For the text-containing cell, return its midpoint in [X, Y] coordinate format. 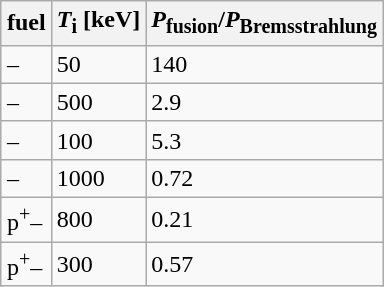
0.72 [264, 178]
140 [264, 64]
5.3 [264, 140]
2.9 [264, 102]
100 [98, 140]
800 [98, 220]
0.21 [264, 220]
fuel [26, 23]
1000 [98, 178]
50 [98, 64]
0.57 [264, 264]
500 [98, 102]
300 [98, 264]
Ti [keV] [98, 23]
Pfusion/PBremsstrahlung [264, 23]
